Detect which cell encompasses the target text, then output its (x, y) center coordinate. 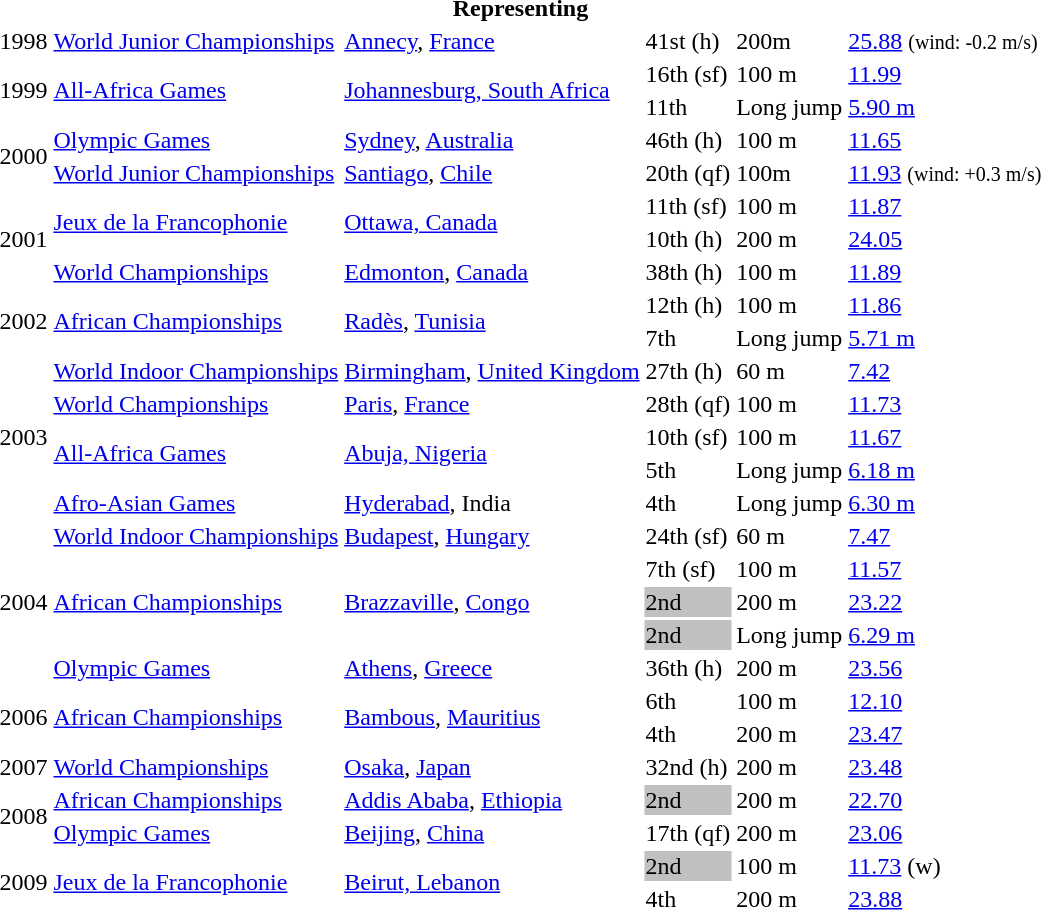
7th (688, 338)
41st (h) (688, 41)
Bambous, Mauritius (492, 718)
Brazzaville, Congo (492, 602)
17th (qf) (688, 833)
Sydney, Australia (492, 140)
38th (h) (688, 272)
32nd (h) (688, 767)
Hyderabad, India (492, 503)
46th (h) (688, 140)
Afro-Asian Games (196, 503)
Paris, France (492, 404)
27th (h) (688, 371)
Addis Ababa, Ethiopia (492, 800)
Abuja, Nigeria (492, 454)
12th (h) (688, 305)
Osaka, Japan (492, 767)
Johannesburg, South Africa (492, 90)
Santiago, Chile (492, 173)
Radès, Tunisia (492, 322)
Budapest, Hungary (492, 536)
6th (688, 701)
7th (sf) (688, 569)
Birmingham, United Kingdom (492, 371)
Jeux de la Francophonie (196, 222)
28th (qf) (688, 404)
20th (qf) (688, 173)
10th (h) (688, 239)
10th (sf) (688, 437)
Athens, Greece (492, 668)
16th (sf) (688, 74)
36th (h) (688, 668)
Edmonton, Canada (492, 272)
11th (sf) (688, 206)
Ottawa, Canada (492, 222)
11th (688, 107)
200m (790, 41)
24th (sf) (688, 536)
Annecy, France (492, 41)
100m (790, 173)
Beijing, China (492, 833)
5th (688, 470)
